Search for the cell housing the specified text and yield its [X, Y] center coordinate. 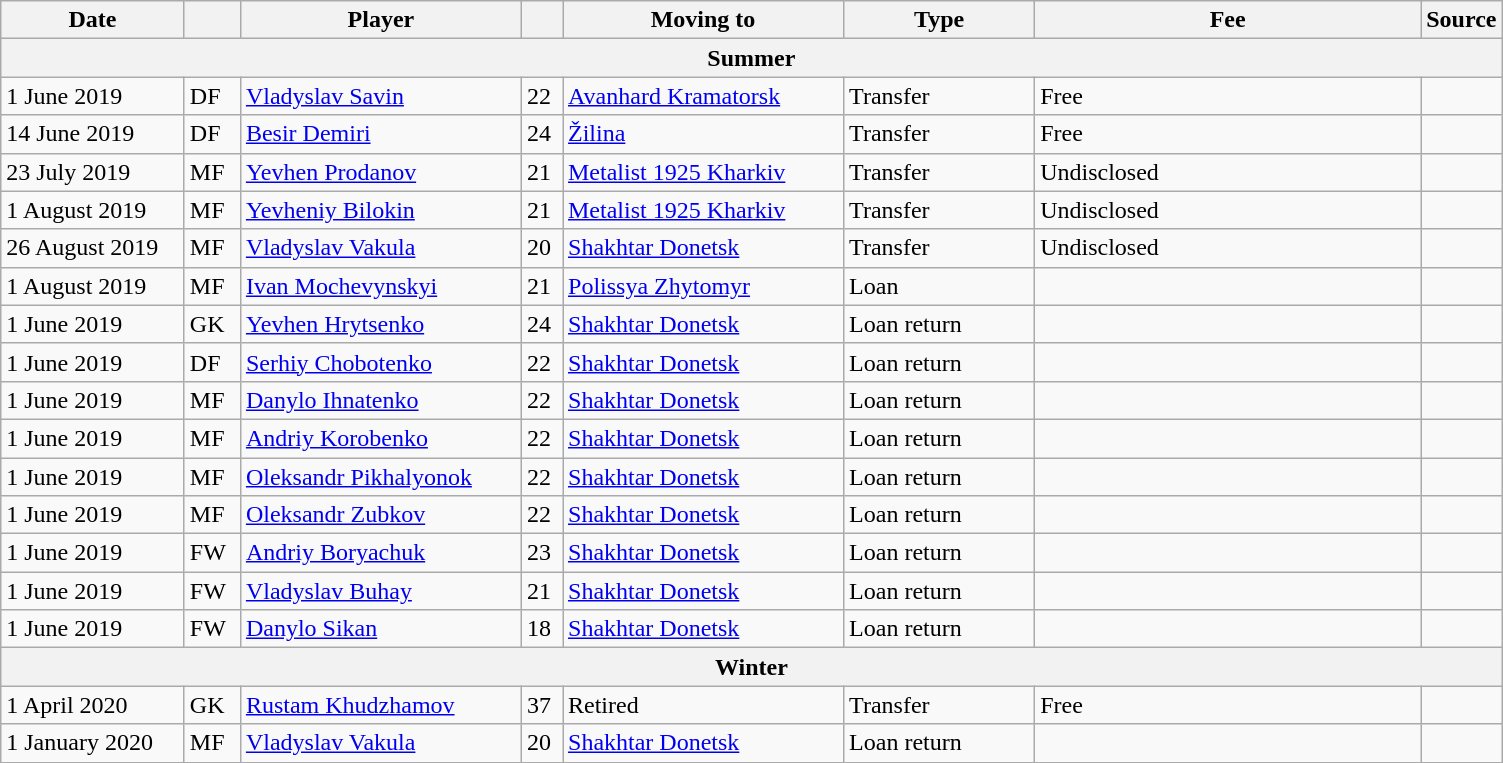
Retired [702, 705]
Date [93, 20]
Source [1462, 20]
37 [542, 705]
Serhiy Chobotenko [380, 362]
Yevhen Prodanov [380, 172]
Moving to [702, 20]
Winter [752, 667]
Avanhard Kramatorsk [702, 96]
1 April 2020 [93, 705]
Type [940, 20]
Summer [752, 58]
Yevhen Hrytsenko [380, 324]
23 [542, 553]
Fee [1228, 20]
Yevheniy Bilokin [380, 210]
Andriy Boryachuk [380, 553]
26 August 2019 [93, 248]
Oleksandr Zubkov [380, 515]
Rustam Khudzhamov [380, 705]
14 June 2019 [93, 134]
Polissya Zhytomyr [702, 286]
Danylo Ihnatenko [380, 400]
Ivan Mochevynskyi [380, 286]
Player [380, 20]
Vladyslav Savin [380, 96]
Andriy Korobenko [380, 438]
Danylo Sikan [380, 629]
Loan [940, 286]
Žilina [702, 134]
Oleksandr Pikhalyonok [380, 477]
Vladyslav Buhay [380, 591]
18 [542, 629]
1 January 2020 [93, 743]
Besir Demiri [380, 134]
23 July 2019 [93, 172]
